For the text-containing cell, return its midpoint in [x, y] coordinate format. 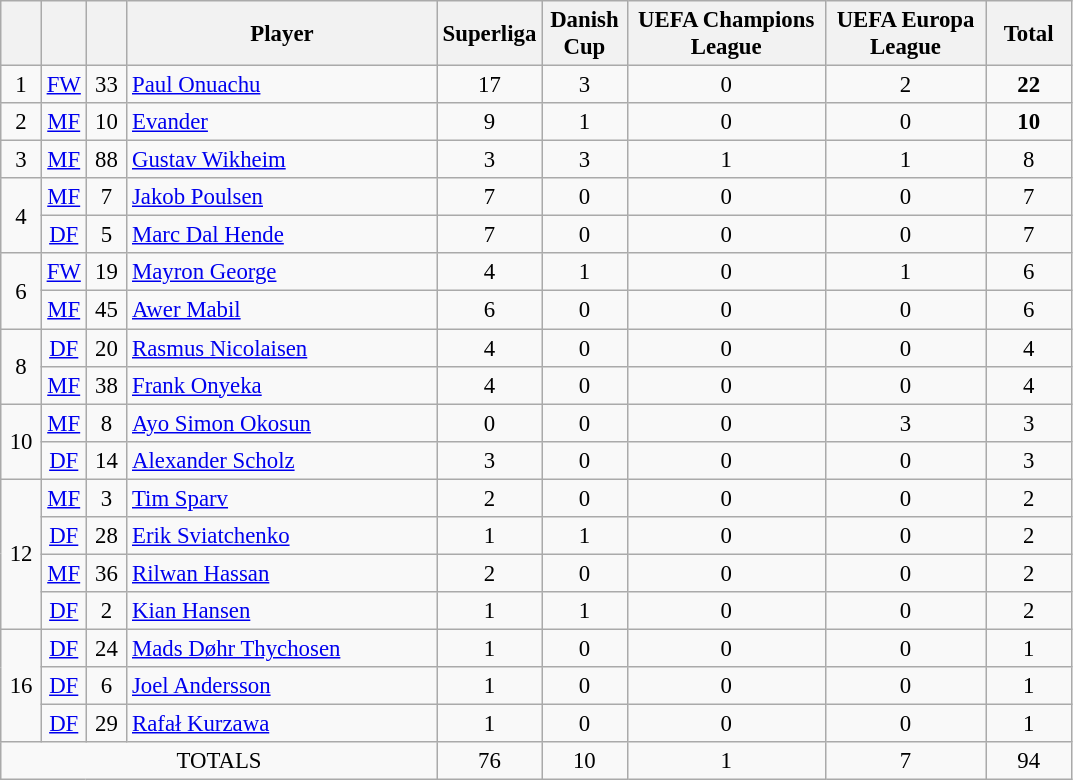
Evander [282, 122]
28 [106, 536]
Marc Dal Hende [282, 235]
20 [106, 348]
TOTALS [220, 761]
Ayo Simon Okosun [282, 423]
12 [22, 554]
Mayron George [282, 273]
14 [106, 460]
94 [1029, 761]
88 [106, 160]
Awer Mabil [282, 310]
Joel Andersson [282, 686]
24 [106, 648]
Rafał Kurzawa [282, 724]
Total [1029, 34]
Danish Cup [585, 34]
9 [489, 122]
76 [489, 761]
22 [1029, 85]
Kian Hansen [282, 611]
Rasmus Nicolaisen [282, 348]
5 [106, 235]
UEFA Europa League [906, 34]
16 [22, 686]
Tim Sparv [282, 498]
36 [106, 573]
Player [282, 34]
Rilwan Hassan [282, 573]
Alexander Scholz [282, 460]
19 [106, 273]
Jakob Poulsen [282, 197]
38 [106, 385]
Mads Døhr Thychosen [282, 648]
Erik Sviatchenko [282, 536]
33 [106, 85]
UEFA Champions League [726, 34]
29 [106, 724]
Paul Onuachu [282, 85]
Frank Onyeka [282, 385]
Superliga [489, 34]
Gustav Wikheim [282, 160]
45 [106, 310]
17 [489, 85]
